Scan for the cell matching the given text and deliver its (X, Y) coordinate at center. 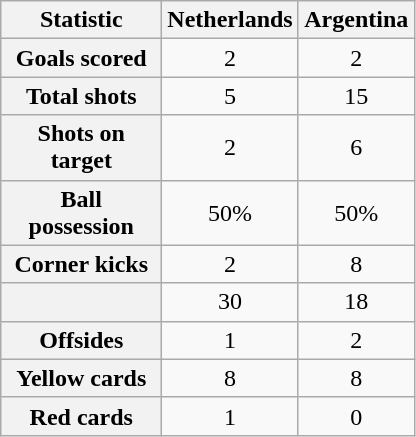
Offsides (82, 340)
6 (356, 148)
Corner kicks (82, 264)
Statistic (82, 20)
Ball possession (82, 212)
5 (230, 96)
30 (230, 302)
0 (356, 416)
Argentina (356, 20)
15 (356, 96)
Netherlands (230, 20)
Yellow cards (82, 378)
Shots on target (82, 148)
Red cards (82, 416)
18 (356, 302)
Total shots (82, 96)
Goals scored (82, 58)
